Locate the cell with the specified text and output its (x, y) center coordinate. 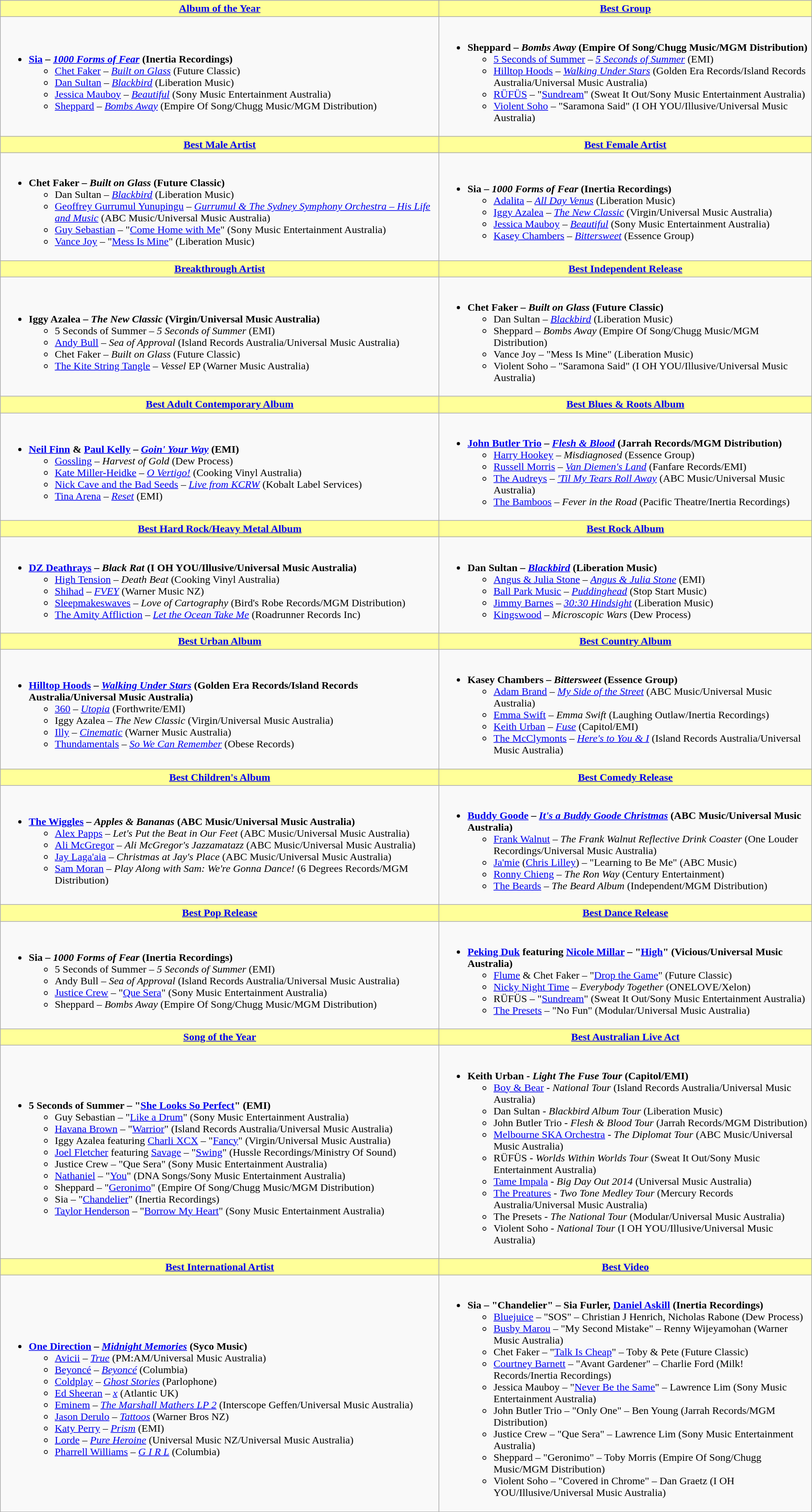
Best Group (625, 9)
Best Hard Rock/Heavy Metal Album (219, 529)
Best Independent Release (625, 269)
Best Country Album (625, 641)
Best Rock Album (625, 529)
Best Dance Release (625, 913)
Best Adult Contemporary Album (219, 404)
Best Australian Live Act (625, 1037)
Best Comedy Release (625, 777)
Song of the Year (219, 1037)
Best Pop Release (219, 913)
Best Blues & Roots Album (625, 404)
Album of the Year (219, 9)
Best Male Artist (219, 145)
Best Urban Album (219, 641)
Best Children's Album (219, 777)
Best Video (625, 1267)
Breakthrough Artist (219, 269)
Best Female Artist (625, 145)
Best International Artist (219, 1267)
